Provide the [X, Y] coordinate of the cell's center where the given text is located.  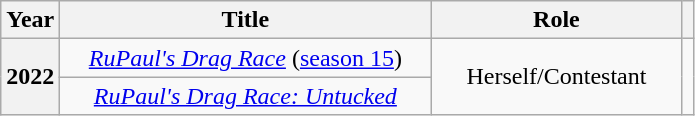
RuPaul's Drag Race (season 15) [246, 58]
Year [30, 20]
Herself/Contestant [556, 77]
2022 [30, 77]
RuPaul's Drag Race: Untucked [246, 96]
Title [246, 20]
Role [556, 20]
